Output the [X, Y] coordinate of the center of the cell containing the given text.  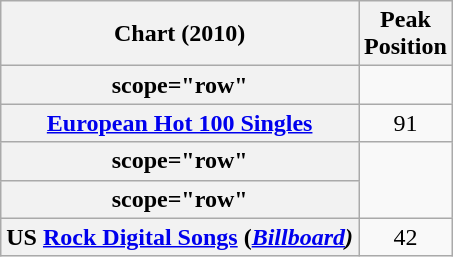
Peak Position [406, 34]
42 [406, 237]
European Hot 100 Singles [180, 123]
US Rock Digital Songs (Billboard) [180, 237]
91 [406, 123]
Chart (2010) [180, 34]
